Extract the [X, Y] coordinate from the center of the cell holding the provided text.  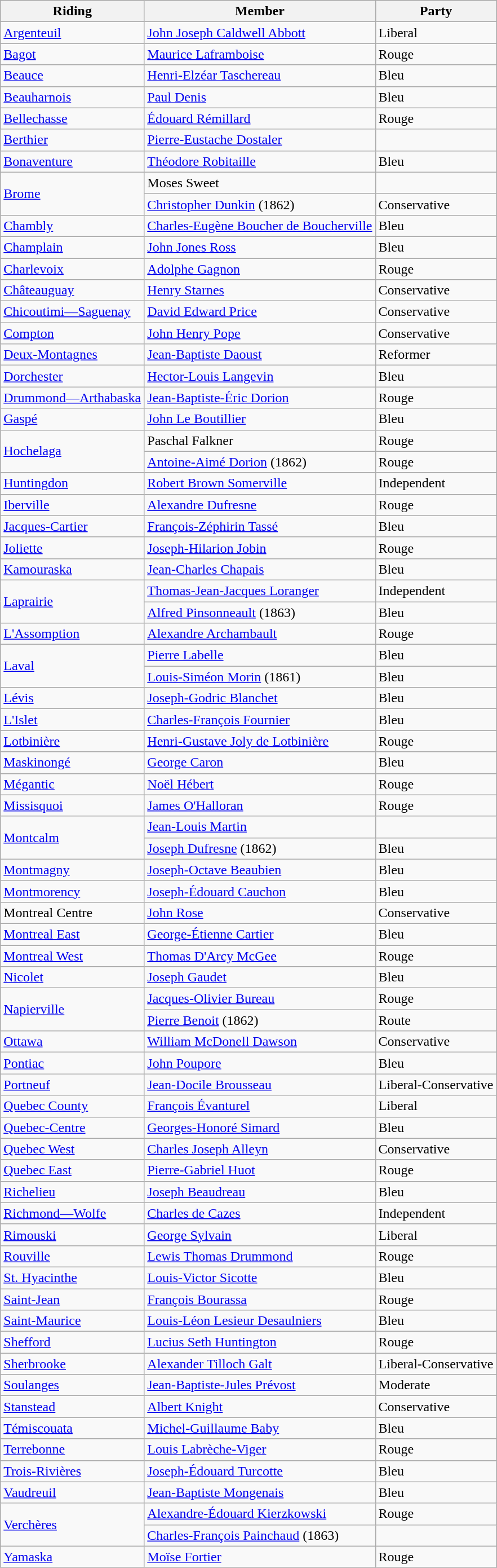
Henry Starnes [260, 290]
Napierville [72, 1010]
Charles-François Fournier [260, 720]
Iberville [72, 505]
Jean-Louis Martin [260, 827]
Hochelaga [72, 451]
Moderate [436, 1385]
Moïse Fortier [260, 1557]
John Rose [260, 913]
François Bourassa [260, 1299]
John Henry Pope [260, 333]
Quebec County [72, 1106]
Pierre Labelle [260, 655]
St. Hyacinthe [72, 1278]
Alexandre-Édouard Kierzkowski [260, 1514]
Christopher Dunkin (1862) [260, 204]
Joseph-Octave Beaubien [260, 870]
Quebec-Centre [72, 1127]
Quebec West [72, 1149]
Paschal Falkner [260, 441]
Ottawa [72, 1042]
Rouville [72, 1256]
Témiscouata [72, 1428]
Thomas D'Arcy McGee [260, 956]
Jacques-Olivier Bureau [260, 999]
Pierre-Eustache Dostaler [260, 140]
Maskinongé [72, 763]
Laprairie [72, 601]
Georges-Honoré Simard [260, 1127]
Montcalm [72, 838]
Montreal West [72, 956]
Théodore Robitaille [260, 161]
Pierre-Gabriel Huot [260, 1170]
Thomas-Jean-Jacques Loranger [260, 591]
Jean-Baptiste Mongenais [260, 1492]
Moses Sweet [260, 183]
Michel-Guillaume Baby [260, 1428]
George Caron [260, 763]
Verchères [72, 1525]
Dorchester [72, 376]
Member [260, 11]
Montreal East [72, 934]
Alexandre Archambault [260, 634]
L'Islet [72, 720]
Alexander Tilloch Galt [260, 1364]
Hector-Louis Langevin [260, 376]
Joseph-Édouard Cauchon [260, 891]
Vaudreuil [72, 1492]
Richmond—Wolfe [72, 1213]
Maurice Laframboise [260, 54]
Adolphe Gagnon [260, 269]
Shefford [72, 1342]
Beauce [72, 76]
William McDonell Dawson [260, 1042]
Berthier [72, 140]
François Évanturel [260, 1106]
David Edward Price [260, 312]
Alfred Pinsonneault (1863) [260, 612]
Henri-Elzéar Taschereau [260, 76]
John Jones Ross [260, 247]
Charlevoix [72, 269]
Lévis [72, 698]
Bonaventure [72, 161]
L'Assomption [72, 634]
Chambly [72, 226]
Antoine-Aimé Dorion (1862) [260, 462]
Henri-Gustave Joly de Lotbinière [260, 741]
Louis-Léon Lesieur Desaulniers [260, 1321]
Riding [72, 11]
Jacques-Cartier [72, 526]
Kamouraska [72, 569]
Sherbrooke [72, 1364]
Lucius Seth Huntington [260, 1342]
Bagot [72, 54]
Deux-Montagnes [72, 355]
Louis Labrèche-Viger [260, 1450]
Beauharnois [72, 97]
John Poupore [260, 1063]
Mégantic [72, 784]
Louis-Victor Sicotte [260, 1278]
Montreal Centre [72, 913]
Charles Joseph Alleyn [260, 1149]
Trois-Rivières [72, 1471]
Joseph Dufresne (1862) [260, 848]
John Joseph Caldwell Abbott [260, 33]
Saint-Maurice [72, 1321]
Jean-Baptiste-Jules Prévost [260, 1385]
Gaspé [72, 419]
Terrebonne [72, 1450]
Portneuf [72, 1085]
Richelieu [72, 1192]
Charles-Eugène Boucher de Boucherville [260, 226]
Missisquoi [72, 805]
Joseph Beaudreau [260, 1192]
George-Étienne Cartier [260, 934]
Paul Denis [260, 97]
Joliette [72, 548]
George Sylvain [260, 1235]
Montmorency [72, 891]
Lewis Thomas Drummond [260, 1256]
Alexandre Dufresne [260, 505]
Compton [72, 333]
Montmagny [72, 870]
Party [436, 11]
Drummond—Arthabaska [72, 398]
Joseph-Édouard Turcotte [260, 1471]
Laval [72, 666]
Reformer [436, 355]
Lotbinière [72, 741]
Huntingdon [72, 483]
Nicolet [72, 977]
Rimouski [72, 1235]
Brome [72, 193]
Stanstead [72, 1407]
Édouard Rémillard [260, 118]
Louis-Siméon Morin (1861) [260, 677]
Argenteuil [72, 33]
François-Zéphirin Tassé [260, 526]
Joseph-Godric Blanchet [260, 698]
Jean-Baptiste-Éric Dorion [260, 398]
Charles de Cazes [260, 1213]
Jean-Docile Brousseau [260, 1085]
Jean-Charles Chapais [260, 569]
James O'Halloran [260, 805]
Route [436, 1020]
Robert Brown Somerville [260, 483]
Soulanges [72, 1385]
Saint-Jean [72, 1299]
Pontiac [72, 1063]
Joseph Gaudet [260, 977]
Albert Knight [260, 1407]
Bellechasse [72, 118]
Yamaska [72, 1557]
Châteauguay [72, 290]
Quebec East [72, 1170]
Pierre Benoit (1862) [260, 1020]
Champlain [72, 247]
Chicoutimi—Saguenay [72, 312]
Charles-François Painchaud (1863) [260, 1535]
Noël Hébert [260, 784]
Jean-Baptiste Daoust [260, 355]
Joseph-Hilarion Jobin [260, 548]
John Le Boutillier [260, 419]
